Scan for the cell matching the given text and deliver its [x, y] coordinate at center. 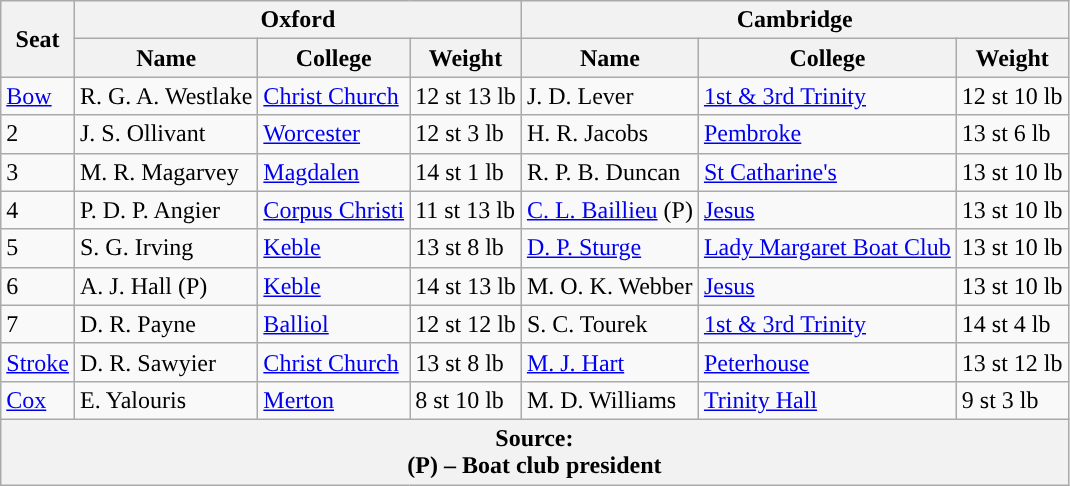
3 [38, 172]
J. S. Ollivant [166, 134]
S. G. Irving [166, 248]
C. L. Baillieu (P) [610, 210]
Magdalen [334, 172]
E. Yalouris [166, 400]
Trinity Hall [827, 400]
5 [38, 248]
P. D. P. Angier [166, 210]
13 st 12 lb [1012, 362]
S. C. Tourek [610, 324]
Balliol [334, 324]
H. R. Jacobs [610, 134]
M. J. Hart [610, 362]
M. D. Williams [610, 400]
J. D. Lever [610, 96]
Lady Margaret Boat Club [827, 248]
Corpus Christi [334, 210]
Oxford [298, 20]
A. J. Hall (P) [166, 286]
Source:(P) – Boat club president [534, 452]
M. R. Magarvey [166, 172]
Bow [38, 96]
R. P. B. Duncan [610, 172]
9 st 3 lb [1012, 400]
Pembroke [827, 134]
12 st 10 lb [1012, 96]
12 st 3 lb [466, 134]
14 st 1 lb [466, 172]
12 st 12 lb [466, 324]
2 [38, 134]
D. R. Payne [166, 324]
Stroke [38, 362]
M. O. K. Webber [610, 286]
St Catharine's [827, 172]
4 [38, 210]
D. R. Sawyier [166, 362]
11 st 13 lb [466, 210]
Merton [334, 400]
Peterhouse [827, 362]
12 st 13 lb [466, 96]
R. G. A. Westlake [166, 96]
Worcester [334, 134]
Cambridge [794, 20]
Cox [38, 400]
D. P. Sturge [610, 248]
14 st 13 lb [466, 286]
7 [38, 324]
Seat [38, 39]
8 st 10 lb [466, 400]
13 st 6 lb [1012, 134]
6 [38, 286]
14 st 4 lb [1012, 324]
